Locate the cell with the specified text and output its (x, y) center coordinate. 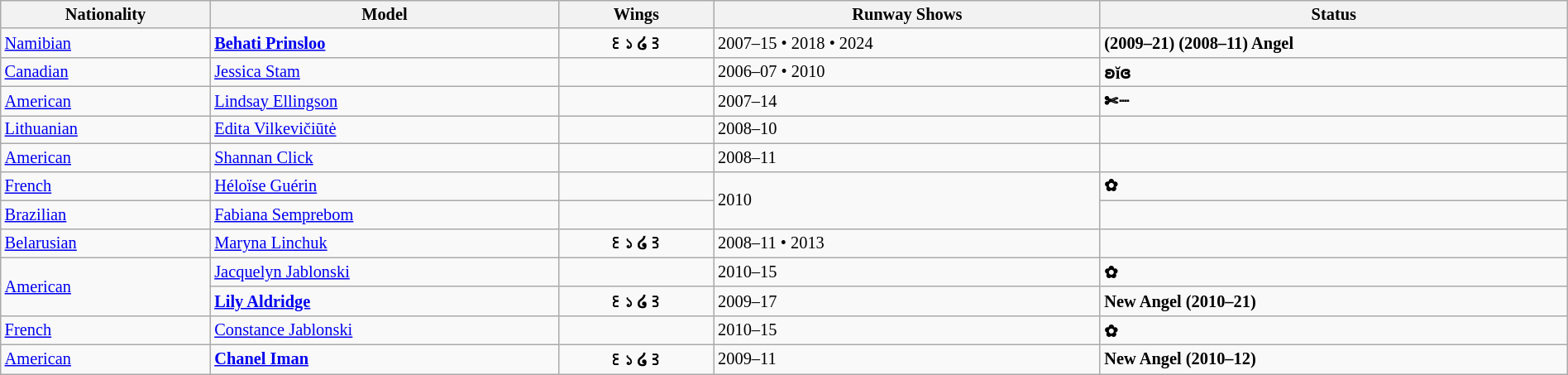
Fabiana Semprebom (384, 214)
Constance Jablonski (384, 329)
2007–14 (906, 101)
2008–10 (906, 129)
2008–11 (906, 157)
2006–07 • 2010 (906, 71)
Status (1333, 14)
✄┈ (1333, 101)
Belarusian (106, 243)
2010 (906, 200)
Wings (637, 14)
Lithuanian (106, 129)
Model (384, 14)
Héloïse Guérin (384, 185)
Nationality (106, 14)
2009–17 (906, 301)
New Angel (2010–12) (1333, 359)
Shannan Click (384, 157)
Edita Vilkevičiūtė (384, 129)
Runway Shows (906, 14)
2008–11 • 2013 (906, 243)
2009–11 (906, 359)
2007–15 • 2018 • 2024 (906, 43)
Namibian (106, 43)
New Angel (2010–21) (1333, 301)
Canadian (106, 71)
Lindsay Ellingson (384, 101)
Chanel Iman (384, 359)
ʚĭɞ (1333, 71)
Brazilian (106, 214)
Lily Aldridge (384, 301)
Jacquelyn Jablonski (384, 272)
Behati Prinsloo (384, 43)
Jessica Stam (384, 71)
(2009–21) (2008–11) Angel (1333, 43)
Maryna Linchuk (384, 243)
